For the text-containing cell, return its midpoint in (X, Y) coordinate format. 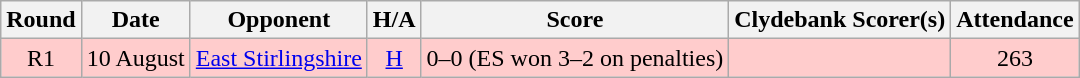
0–0 (ES won 3–2 on penalties) (575, 58)
Clydebank Scorer(s) (840, 20)
263 (1015, 58)
Attendance (1015, 20)
H/A (394, 20)
Opponent (278, 20)
R1 (41, 58)
East Stirlingshire (278, 58)
Score (575, 20)
Round (41, 20)
H (394, 58)
10 August (136, 58)
Date (136, 20)
